Extract the [X, Y] coordinate from the center of the cell holding the provided text.  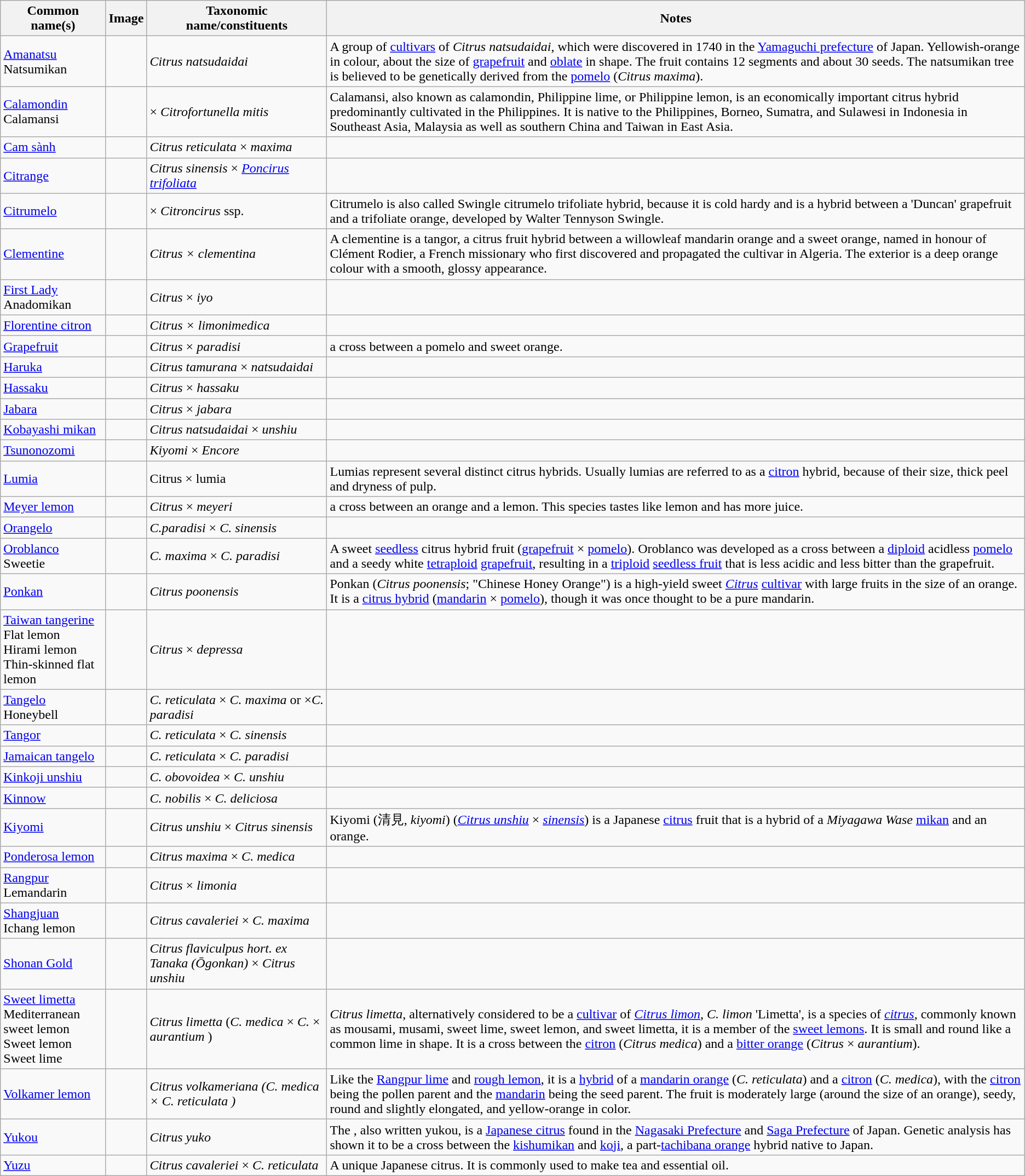
× Citroncirus ssp. [237, 211]
Commonname(s) [53, 19]
Shonan Gold [53, 964]
Tangor [53, 735]
Citrus reticulata × maxima [237, 147]
Citrus natsudaidai × unshiu [237, 430]
Citrumelo [53, 211]
Citrange [53, 175]
Taxonomicname/constituents [237, 19]
C. reticulata × C. paradisi [237, 756]
Kinnow [53, 798]
TangeloHoneybell [53, 707]
Citrus yuko [237, 1137]
Citrus × jabara [237, 409]
CalamondinCalamansi [53, 112]
C. reticulata × C. maxima or ×C. paradisi [237, 707]
Kiyomi (清見, kiyomi) (Citrus unshiu × sinensis) is a Japanese citrus fruit that is a hybrid of a Miyagawa Wase mikan and an orange. [676, 827]
Ponkan [53, 591]
Citrus × lumia [237, 479]
Citrus × iyo [237, 297]
C. reticulata × C. sinensis [237, 735]
ShangjuanIchang lemon [53, 921]
Jabara [53, 409]
Clementine [53, 254]
Cam sành [53, 147]
Citrus × depressa [237, 649]
Ponderosa lemon [53, 857]
Volkamer lemon [53, 1094]
Citrus × limonimedica [237, 325]
Citrus sinensis × Poncirus trifoliata [237, 175]
Meyer lemon [53, 507]
C. obovoidea × C. unshiu [237, 777]
Citrus × clementina [237, 254]
Lumia [53, 479]
Citrus × limonia [237, 885]
Florentine citron [53, 325]
Hassaku [53, 388]
Citrus tamurana × natsudaidai [237, 367]
Jamaican tangelo [53, 756]
First LadyAnadomikan [53, 297]
A unique Japanese citrus. It is commonly used to make tea and essential oil. [676, 1165]
Citrus volkameriana (C. medica × C. reticulata ) [237, 1094]
Image [126, 19]
Citrus × hassaku [237, 388]
C. maxima × C. paradisi [237, 556]
Orangelo [53, 528]
C. nobilis × C. deliciosa [237, 798]
× Citrofortunella mitis [237, 112]
AmanatsuNatsumikan [53, 61]
Kiyomi × Encore [237, 451]
Citrus limetta (C. medica × C. × aurantium ) [237, 1029]
Citrus cavaleriei × C. reticulata [237, 1165]
a cross between an orange and a lemon. This species tastes like lemon and has more juice. [676, 507]
Tsunonozomi [53, 451]
RangpurLemandarin [53, 885]
Taiwan tangerineFlat lemonHirami lemonThin-skinned flat lemon [53, 649]
Grapefruit [53, 346]
OroblancoSweetie [53, 556]
Citrus × paradisi [237, 346]
Citrus cavaleriei × C. maxima [237, 921]
Kiyomi [53, 827]
Kinkoji unshiu [53, 777]
Sweet limettaMediterranean sweet lemonSweet lemonSweet lime [53, 1029]
Citrus poonensis [237, 591]
Yukou [53, 1137]
Haruka [53, 367]
a cross between a pomelo and sweet orange. [676, 346]
Kobayashi mikan [53, 430]
Citrus × meyeri [237, 507]
Citrus natsudaidai [237, 61]
Citrus maxima × C. medica [237, 857]
Notes [676, 19]
C.paradisi × C. sinensis [237, 528]
Yuzu [53, 1165]
Citrus flaviculpus hort. ex Tanaka (Ōgonkan) × Citrus unshiu [237, 964]
Citrus unshiu × Citrus sinensis [237, 827]
